Scan for the cell matching the given text and deliver its [X, Y] coordinate at center. 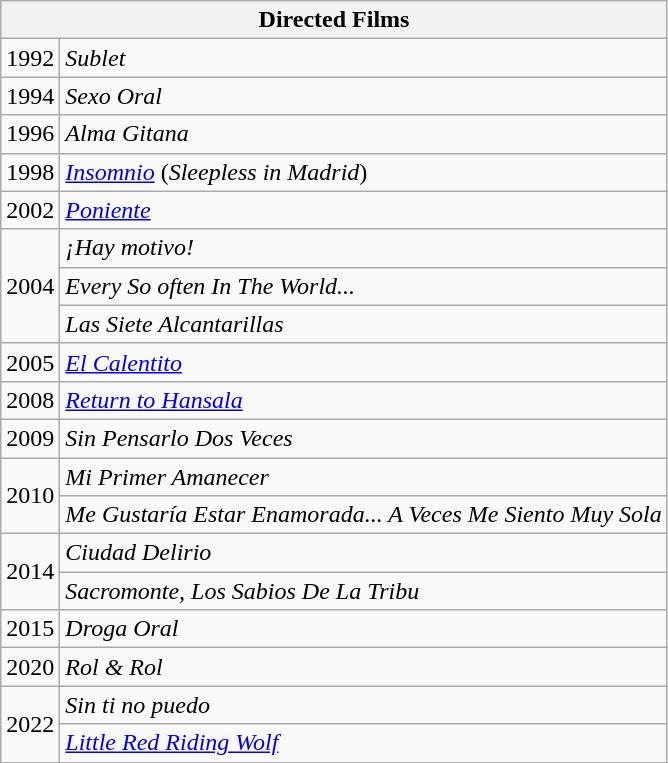
Return to Hansala [364, 400]
Droga Oral [364, 629]
2010 [30, 496]
2002 [30, 210]
Rol & Rol [364, 667]
2005 [30, 362]
Directed Films [334, 20]
Little Red Riding Wolf [364, 743]
2015 [30, 629]
2009 [30, 438]
2004 [30, 286]
¡Hay motivo! [364, 248]
Alma Gitana [364, 134]
El Calentito [364, 362]
2020 [30, 667]
1996 [30, 134]
1992 [30, 58]
Sublet [364, 58]
Sacromonte, Los Sabios De La Tribu [364, 591]
1998 [30, 172]
Ciudad Delirio [364, 553]
1994 [30, 96]
Mi Primer Amanecer [364, 477]
2014 [30, 572]
Sexo Oral [364, 96]
2008 [30, 400]
Insomnio (Sleepless in Madrid) [364, 172]
Every So often In The World... [364, 286]
Sin ti no puedo [364, 705]
Sin Pensarlo Dos Veces [364, 438]
2022 [30, 724]
Me Gustaría Estar Enamorada... A Veces Me Siento Muy Sola [364, 515]
Las Siete Alcantarillas [364, 324]
Poniente [364, 210]
